Output the (x, y) coordinate of the center of the cell containing the given text.  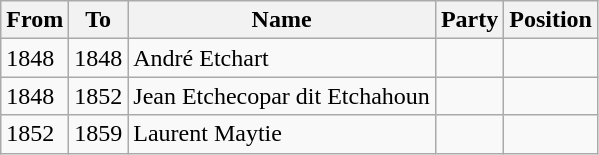
From (35, 20)
Laurent Maytie (282, 134)
Party (469, 20)
Jean Etchecopar dit Etchahoun (282, 96)
To (98, 20)
Name (282, 20)
Position (551, 20)
1859 (98, 134)
André Etchart (282, 58)
